Determine the (X, Y) coordinate at the center of the cell enclosing the given text.  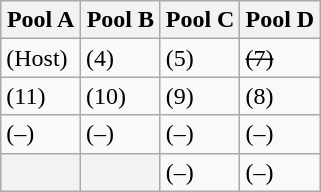
(5) (200, 58)
(7) (280, 58)
(10) (120, 96)
(Host) (41, 58)
(9) (200, 96)
(8) (280, 96)
(4) (120, 58)
(11) (41, 96)
Pool A (41, 20)
Pool C (200, 20)
Pool B (120, 20)
Pool D (280, 20)
